Capture the cell that displays the provided text and extract its [x, y] central coordinate. 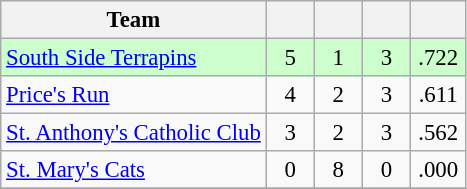
South Side Terrapins [134, 58]
St. Mary's Cats [134, 170]
.722 [438, 58]
8 [338, 170]
Team [134, 20]
.611 [438, 95]
1 [338, 58]
5 [290, 58]
St. Anthony's Catholic Club [134, 133]
4 [290, 95]
Price's Run [134, 95]
.000 [438, 170]
.562 [438, 133]
